Search for the cell housing the specified text and yield its (x, y) center coordinate. 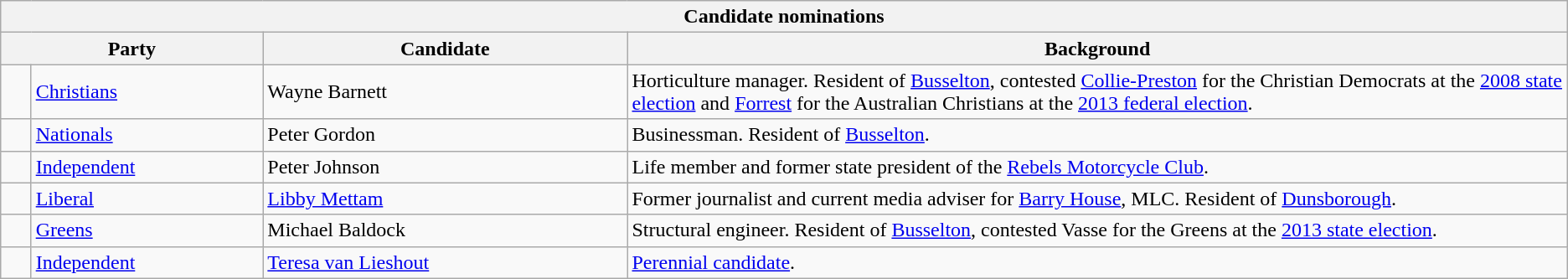
Background (1097, 49)
Candidate (446, 49)
Life member and former state president of the Rebels Motorcycle Club. (1097, 167)
Candidate nominations (784, 17)
Liberal (147, 199)
Michael Baldock (446, 230)
Teresa van Lieshout (446, 262)
Peter Johnson (446, 167)
Businessman. Resident of Busselton. (1097, 135)
Wayne Barnett (446, 92)
Party (132, 49)
Perennial candidate. (1097, 262)
Nationals (147, 135)
Peter Gordon (446, 135)
Greens (147, 230)
Former journalist and current media adviser for Barry House, MLC. Resident of Dunsborough. (1097, 199)
Christians (147, 92)
Structural engineer. Resident of Busselton, contested Vasse for the Greens at the 2013 state election. (1097, 230)
Libby Mettam (446, 199)
